Determine the (x, y) coordinate at the center of the cell enclosing the given text.  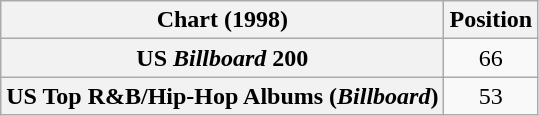
US Top R&B/Hip-Hop Albums (Billboard) (222, 96)
Position (491, 20)
US Billboard 200 (222, 58)
53 (491, 96)
66 (491, 58)
Chart (1998) (222, 20)
